Detect which cell encompasses the target text, then output its (X, Y) center coordinate. 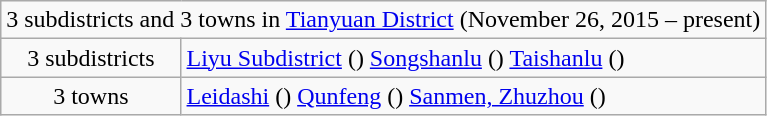
Liyu Subdistrict () Songshanlu () Taishanlu () (474, 58)
3 subdistricts (91, 58)
Leidashi () Qunfeng () Sanmen, Zhuzhou () (474, 96)
3 towns (91, 96)
3 subdistricts and 3 towns in Tianyuan District (November 26, 2015 – present) (384, 20)
